Determine the (x, y) coordinate at the center of the cell enclosing the given text.  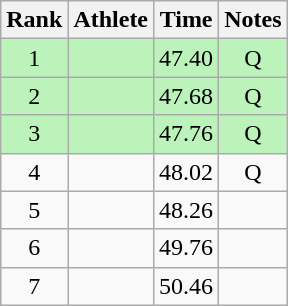
48.26 (186, 210)
2 (34, 96)
Rank (34, 20)
6 (34, 248)
48.02 (186, 172)
Notes (253, 20)
47.76 (186, 134)
3 (34, 134)
Athlete (111, 20)
47.40 (186, 58)
Time (186, 20)
7 (34, 286)
47.68 (186, 96)
50.46 (186, 286)
5 (34, 210)
49.76 (186, 248)
1 (34, 58)
4 (34, 172)
